Extract the [x, y] coordinate from the center of the cell holding the provided text.  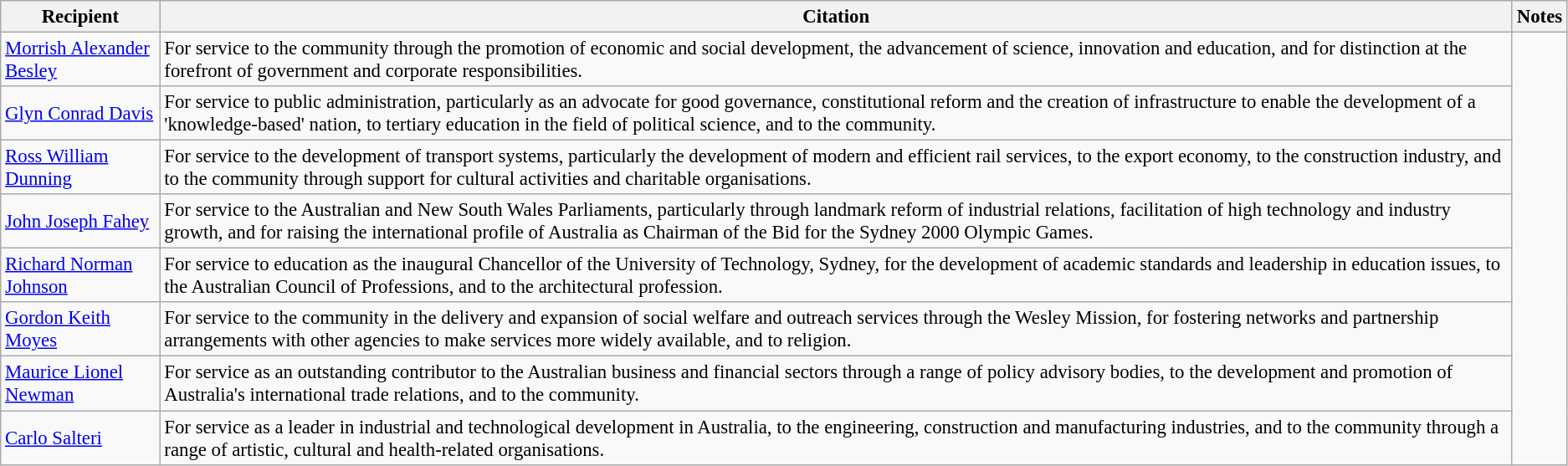
Ross William Dunning [80, 167]
Glyn Conrad Davis [80, 114]
Morrish Alexander Besley [80, 60]
John Joseph Fahey [80, 221]
Gordon Keith Moyes [80, 330]
Maurice Lionel Newman [80, 383]
Carlo Salteri [80, 438]
Richard Norman Johnson [80, 276]
Notes [1540, 17]
Citation [836, 17]
Recipient [80, 17]
